Capture the cell that displays the provided text and extract its [x, y] central coordinate. 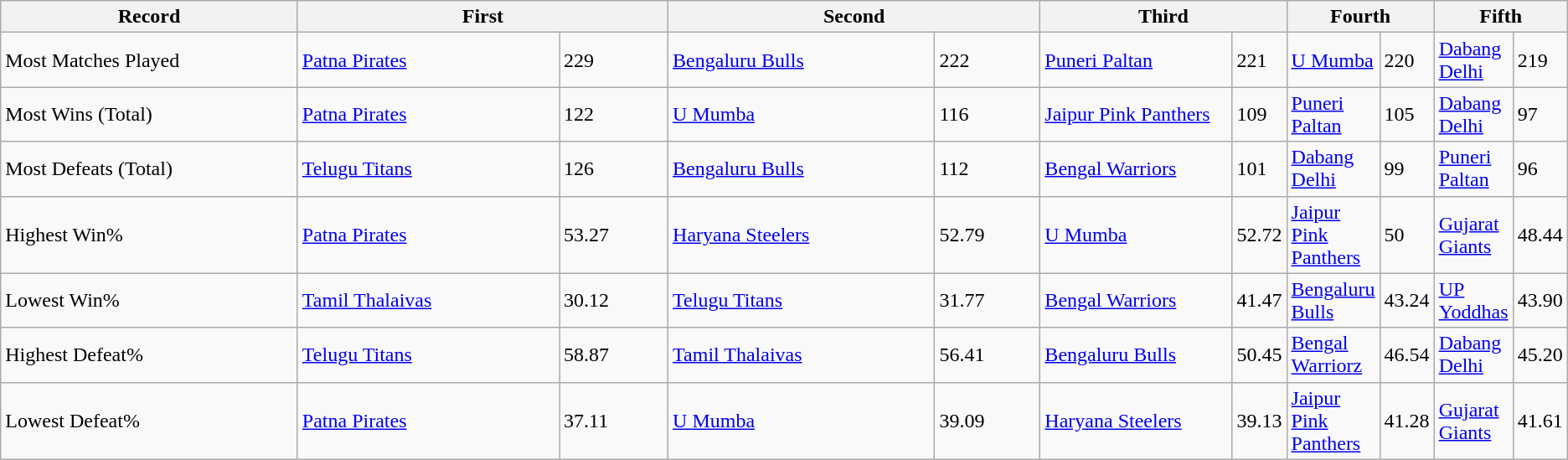
41.47 [1260, 300]
Highest Win% [149, 235]
122 [614, 114]
52.79 [988, 235]
56.41 [988, 355]
Most Matches Played [149, 60]
Second [854, 17]
31.77 [988, 300]
219 [1540, 60]
Most Defeats (Total) [149, 169]
Record [149, 17]
45.20 [1540, 355]
48.44 [1540, 235]
229 [614, 60]
30.12 [614, 300]
52.72 [1260, 235]
112 [988, 169]
41.28 [1407, 421]
39.13 [1260, 421]
First [482, 17]
43.90 [1540, 300]
Highest Defeat% [149, 355]
220 [1407, 60]
99 [1407, 169]
46.54 [1407, 355]
53.27 [614, 235]
221 [1260, 60]
126 [614, 169]
43.24 [1407, 300]
37.11 [614, 421]
Bengal Warriorz [1333, 355]
41.61 [1540, 421]
UP Yoddhas [1473, 300]
109 [1260, 114]
222 [988, 60]
116 [988, 114]
105 [1407, 114]
97 [1540, 114]
101 [1260, 169]
Lowest Win% [149, 300]
Fifth [1501, 17]
Lowest Defeat% [149, 421]
50 [1407, 235]
Fourth [1360, 17]
Third [1163, 17]
39.09 [988, 421]
Most Wins (Total) [149, 114]
96 [1540, 169]
58.87 [614, 355]
50.45 [1260, 355]
